Detect which cell encompasses the target text, then output its (X, Y) center coordinate. 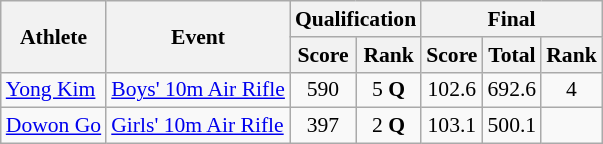
2 Q (388, 126)
Girls' 10m Air Rifle (198, 126)
103.1 (452, 126)
397 (323, 126)
692.6 (512, 90)
Dowon Go (54, 126)
Boys' 10m Air Rifle (198, 90)
Yong Kim (54, 90)
5 Q (388, 90)
Event (198, 36)
Final (512, 19)
500.1 (512, 126)
102.6 (452, 90)
Total (512, 55)
Athlete (54, 36)
590 (323, 90)
4 (572, 90)
Qualification (356, 19)
